Detect which cell encompasses the target text, then output its (x, y) center coordinate. 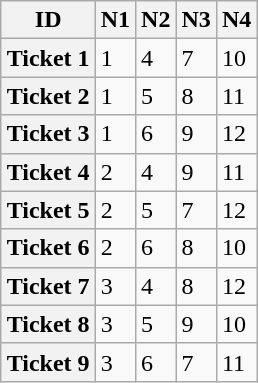
N1 (115, 20)
Ticket 8 (48, 324)
Ticket 6 (48, 248)
Ticket 7 (48, 286)
Ticket 3 (48, 134)
Ticket 1 (48, 58)
Ticket 2 (48, 96)
Ticket 9 (48, 362)
N4 (236, 20)
N2 (156, 20)
ID (48, 20)
Ticket 5 (48, 210)
N3 (196, 20)
Ticket 4 (48, 172)
